Determine the [X, Y] coordinate at the center of the cell enclosing the given text.  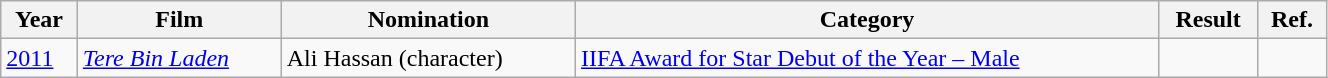
Category [866, 20]
2011 [40, 58]
Result [1208, 20]
Ali Hassan (character) [428, 58]
Nomination [428, 20]
Film [179, 20]
Tere Bin Laden [179, 58]
Ref. [1292, 20]
Year [40, 20]
IIFA Award for Star Debut of the Year – Male [866, 58]
